Locate the cell with the specified text and output its (X, Y) center coordinate. 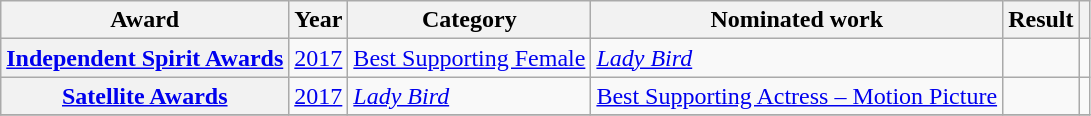
Category (470, 20)
Independent Spirit Awards (145, 58)
Award (145, 20)
Year (318, 20)
Best Supporting Female (470, 58)
Satellite Awards (145, 96)
Nominated work (797, 20)
Result (1041, 20)
Best Supporting Actress – Motion Picture (797, 96)
